Locate the cell with the specified text and output its (X, Y) center coordinate. 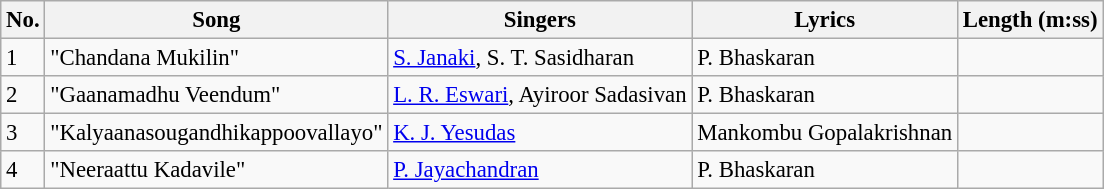
"Kalyaanasougandhikappoovallayo" (216, 133)
No. (23, 20)
L. R. Eswari, Ayiroor Sadasivan (540, 95)
Lyrics (825, 20)
P. Jayachandran (540, 170)
1 (23, 58)
"Gaanamadhu Veendum" (216, 95)
S. Janaki, S. T. Sasidharan (540, 58)
2 (23, 95)
"Chandana Mukilin" (216, 58)
Mankombu Gopalakrishnan (825, 133)
"Neeraattu Kadavile" (216, 170)
Length (m:ss) (1030, 20)
Singers (540, 20)
K. J. Yesudas (540, 133)
4 (23, 170)
3 (23, 133)
Song (216, 20)
